Search for the cell housing the specified text and yield its [x, y] center coordinate. 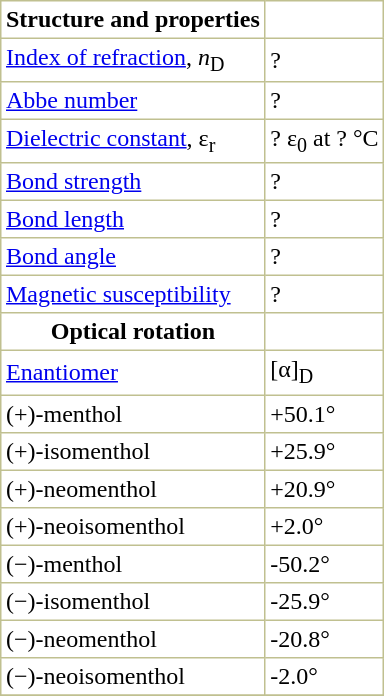
(+)-isomenthol [133, 451]
+50.1° [324, 414]
(−)-neomenthol [133, 639]
Abbe number [133, 101]
Dielectric constant, εr [133, 142]
-2.0° [324, 676]
+25.9° [324, 451]
-50.2° [324, 564]
Index of refraction, nD [133, 60]
(−)-isomenthol [133, 601]
(+)-neomenthol [133, 489]
Magnetic susceptibility [133, 295]
(−)-menthol [133, 564]
(+)-menthol [133, 414]
Bond length [133, 220]
Enantiomer [133, 373]
(−)-neoisomenthol [133, 676]
-25.9° [324, 601]
Bond angle [133, 257]
-20.8° [324, 639]
Optical rotation [133, 332]
(+)-neoisomenthol [133, 526]
Structure and properties [133, 20]
Bond strength [133, 182]
? ε0 at ? °C [324, 142]
+2.0° [324, 526]
+20.9° [324, 489]
[α]D [324, 373]
